Determine the [X, Y] coordinate at the center of the cell enclosing the given text.  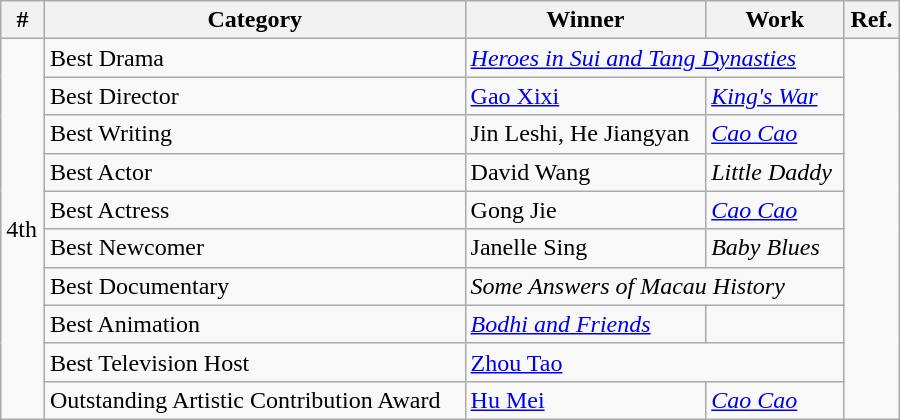
Gong Jie [586, 210]
Bodhi and Friends [586, 324]
Best Animation [254, 324]
Winner [586, 20]
Outstanding Artistic Contribution Award [254, 400]
Best Director [254, 96]
Janelle Sing [586, 248]
Best Television Host [254, 362]
Gao Xixi [586, 96]
Heroes in Sui and Tang Dynasties [654, 58]
Best Actress [254, 210]
Ref. [872, 20]
David Wang [586, 172]
Best Documentary [254, 286]
Jin Leshi, He Jiangyan [586, 134]
Category [254, 20]
King's War [775, 96]
Best Actor [254, 172]
# [23, 20]
Best Newcomer [254, 248]
4th [23, 230]
Work [775, 20]
Little Daddy [775, 172]
Zhou Tao [654, 362]
Best Drama [254, 58]
Hu Mei [586, 400]
Baby Blues [775, 248]
Best Writing [254, 134]
Some Answers of Macau History [654, 286]
